Extract the (X, Y) coordinate from the center of the cell holding the provided text.  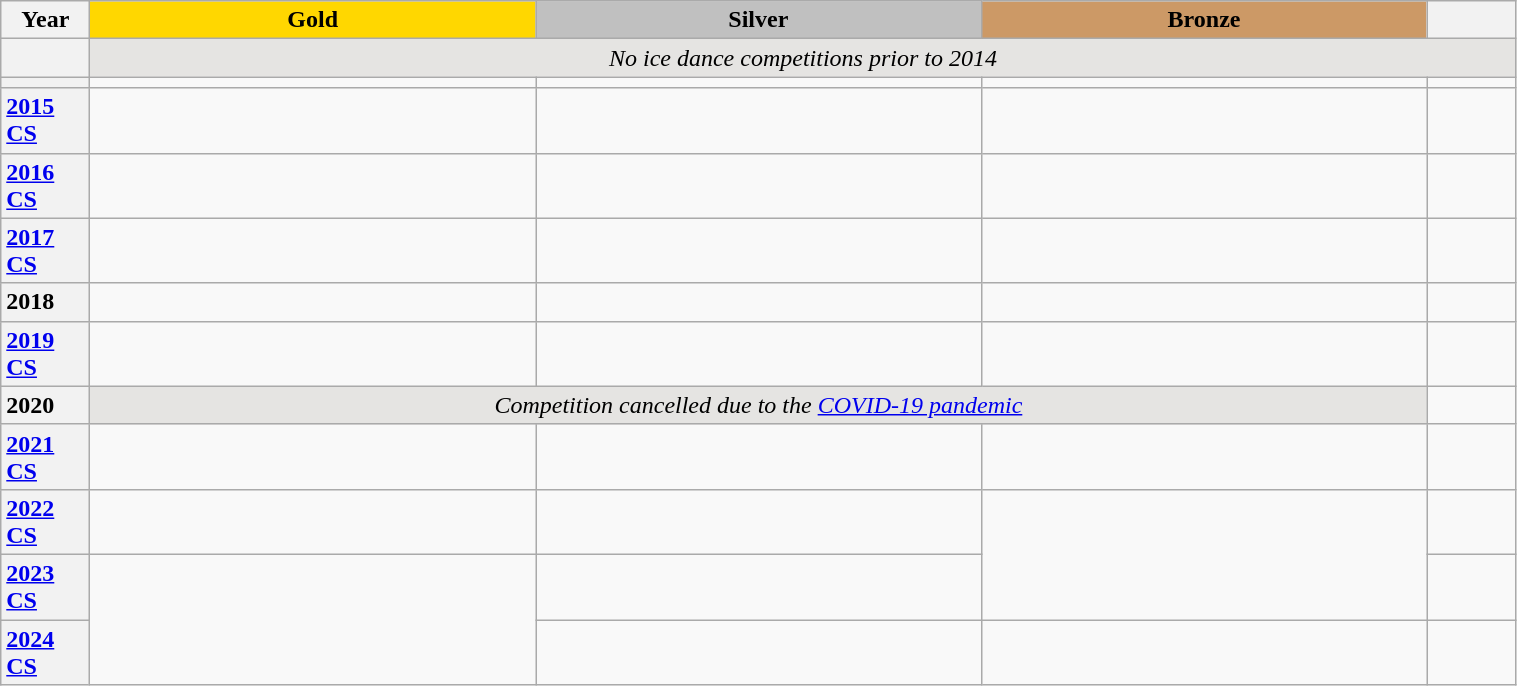
2016 CS (46, 186)
No ice dance competitions prior to 2014 (803, 58)
Year (46, 20)
Gold (313, 20)
Competition cancelled due to the COVID-19 pandemic (758, 405)
2015 CS (46, 120)
2017 CS (46, 250)
2021 CS (46, 456)
2020 (46, 405)
2019 CS (46, 354)
Silver (759, 20)
2024 CS (46, 652)
Bronze (1204, 20)
2023 CS (46, 586)
2018 (46, 302)
2022 CS (46, 522)
